Output the [X, Y] coordinate of the center of the cell containing the given text.  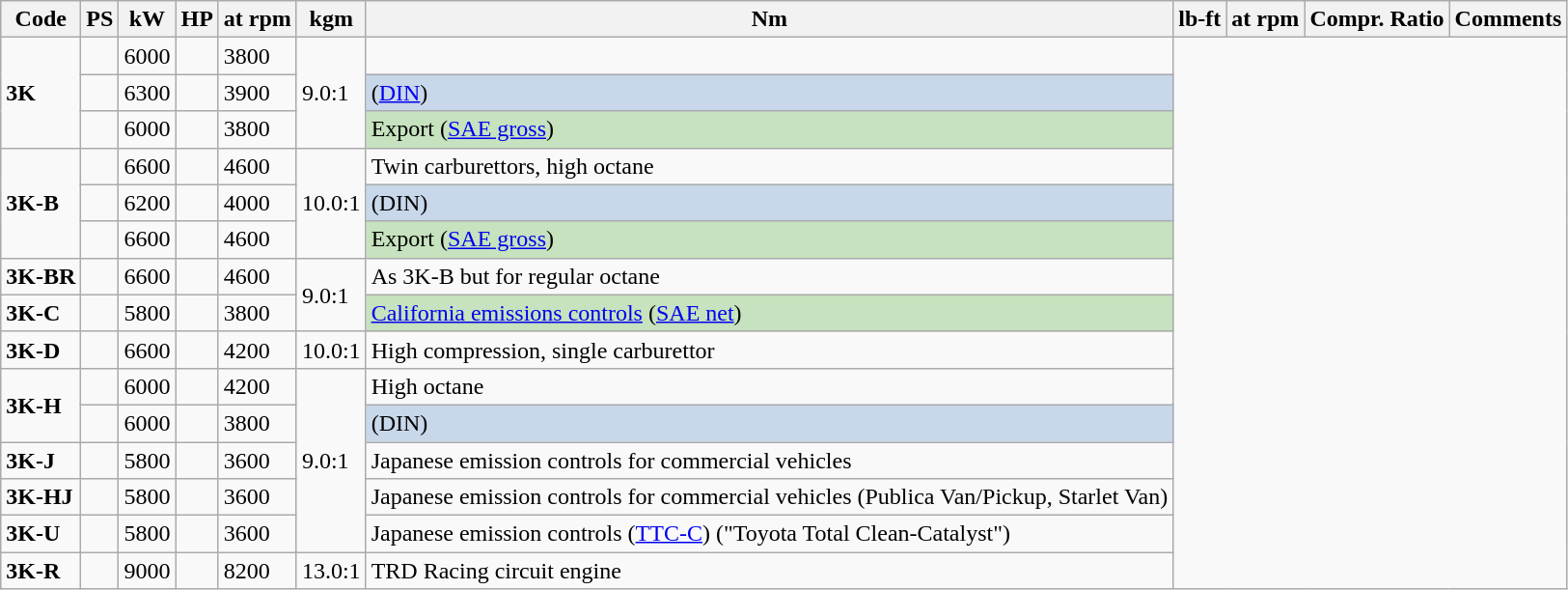
TRD Racing circuit engine [770, 571]
Japanese emission controls for commercial vehicles (Publica Van/Pickup, Starlet Van) [770, 497]
6300 [147, 93]
3K-U [41, 534]
kgm [331, 19]
High compression, single carburettor [770, 350]
HP [197, 19]
Code [41, 19]
Japanese emission controls (TTC-C) ("Toyota Total Clean-Catalyst") [770, 534]
Nm [770, 19]
3K-J [41, 461]
As 3K-B but for regular octane [770, 276]
Comments [1508, 19]
3K-C [41, 313]
kW [147, 19]
3K-H [41, 405]
3K-HJ [41, 497]
3K-BR [41, 276]
6200 [147, 203]
3K [41, 93]
8200 [257, 571]
Japanese emission controls for commercial vehicles [770, 461]
Twin carburettors, high octane [770, 166]
lb-ft [1200, 19]
4000 [257, 203]
California emissions controls (SAE net) [770, 313]
Compr. Ratio [1377, 19]
3K-D [41, 350]
PS [100, 19]
High octane [770, 386]
3K-B [41, 203]
3K-R [41, 571]
9000 [147, 571]
13.0:1 [331, 571]
3900 [257, 93]
